Determine the (x, y) coordinate at the center of the cell enclosing the given text.  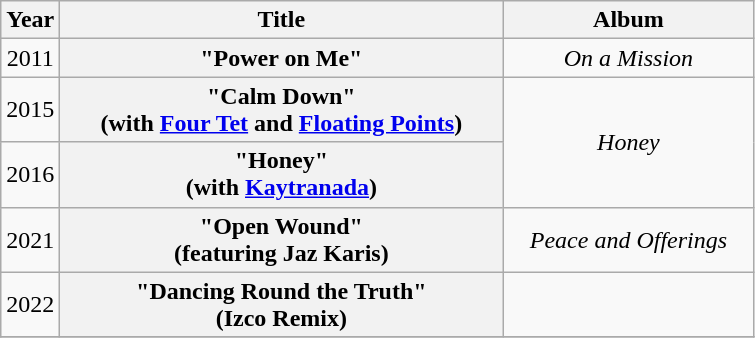
Title (282, 20)
2015 (30, 110)
2016 (30, 174)
"Dancing Round the Truth"(Izco Remix) (282, 304)
"Open Wound"(featuring Jaz Karis) (282, 240)
2022 (30, 304)
2011 (30, 58)
Album (628, 20)
Year (30, 20)
On a Mission (628, 58)
"Power on Me" (282, 58)
Peace and Offerings (628, 240)
2021 (30, 240)
"Calm Down"(with Four Tet and Floating Points) (282, 110)
"Honey"(with Kaytranada) (282, 174)
Honey (628, 142)
